Output the [x, y] coordinate of the center of the cell containing the given text.  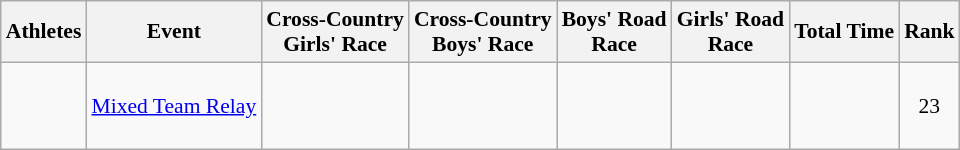
Total Time [844, 32]
Cross-CountryBoys' Race [483, 32]
Boys' RoadRace [614, 32]
23 [930, 106]
Cross-CountryGirls' Race [335, 32]
Girls' RoadRace [730, 32]
Event [174, 32]
Athletes [44, 32]
Rank [930, 32]
Mixed Team Relay [174, 106]
